Search for the cell housing the specified text and yield its (X, Y) center coordinate. 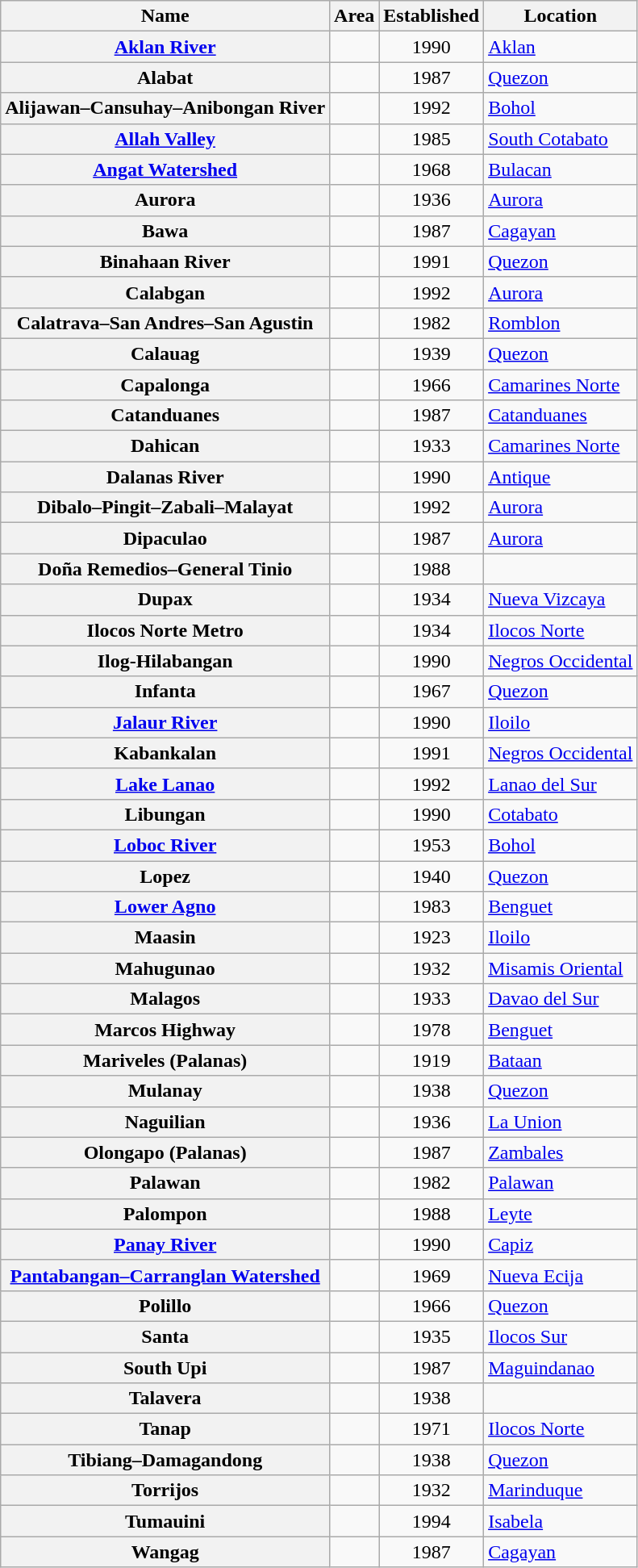
South Cotabato (561, 139)
Dahican (165, 446)
Kabankalan (165, 753)
1983 (432, 907)
Maasin (165, 938)
1923 (432, 938)
Marcos Highway (165, 1030)
1985 (432, 139)
Alijawan–Cansuhay–Anibongan River (165, 108)
Binahaan River (165, 261)
1939 (432, 353)
Allah Valley (165, 139)
Maguindanao (561, 1368)
Wangag (165, 1552)
Location (561, 16)
Bawa (165, 231)
1968 (432, 169)
Ilocos Norte Metro (165, 630)
Talavera (165, 1399)
Dalanas River (165, 477)
Marinduque (561, 1491)
Calabgan (165, 292)
1940 (432, 876)
1935 (432, 1336)
Mariveles (Palanas) (165, 1060)
Bataan (561, 1060)
Tanap (165, 1429)
Jalaur River (165, 722)
Established (432, 16)
Infanta (165, 692)
Ilog-Hilabangan (165, 661)
Olongapo (Palanas) (165, 1152)
Polillo (165, 1306)
Calatrava–San Andres–San Agustin (165, 323)
Loboc River (165, 845)
Dibalo–Pingit–Zabali–Malayat (165, 508)
Name (165, 16)
Ilocos Sur (561, 1336)
Malagos (165, 999)
1969 (432, 1275)
Dipaculao (165, 538)
Torrijos (165, 1491)
Capalonga (165, 385)
Leyte (561, 1214)
Romblon (561, 323)
Nueva Ecija (561, 1275)
1919 (432, 1060)
Tumauini (165, 1521)
Santa (165, 1336)
Capiz (561, 1244)
Antique (561, 477)
Lower Agno (165, 907)
Tibiang–Damagandong (165, 1460)
La Union (561, 1122)
Calauag (165, 353)
Lopez (165, 876)
Misamis Oriental (561, 968)
Alabat (165, 77)
Panay River (165, 1244)
Doña Remedios–General Tinio (165, 569)
Lanao del Sur (561, 784)
Mulanay (165, 1091)
South Upi (165, 1368)
Aklan (561, 47)
Naguilian (165, 1122)
Angat Watershed (165, 169)
Isabela (561, 1521)
Pantabangan–Carranglan Watershed (165, 1275)
1953 (432, 845)
Davao del Sur (561, 999)
Bulacan (561, 169)
Palompon (165, 1214)
Dupax (165, 600)
1978 (432, 1030)
Cotabato (561, 814)
Area (355, 16)
Nueva Vizcaya (561, 600)
1971 (432, 1429)
Libungan (165, 814)
Mahugunao (165, 968)
1994 (432, 1521)
Lake Lanao (165, 784)
Aklan River (165, 47)
Zambales (561, 1152)
1967 (432, 692)
